Identify which cell holds the provided text, then report its (x, y) central coordinate. 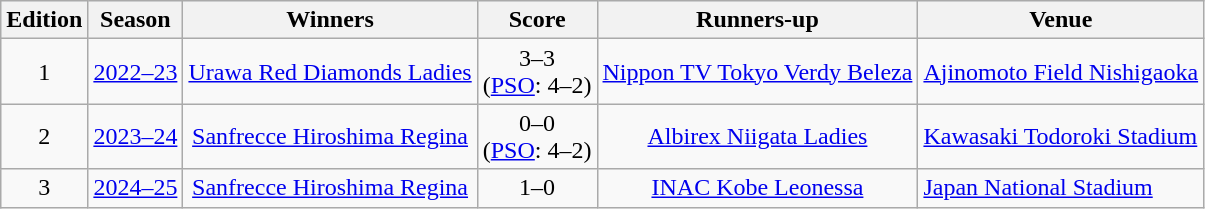
3 (44, 188)
Edition (44, 20)
Albirex Niigata Ladies (758, 136)
1 (44, 72)
Ajinomoto Field Nishigaoka (1061, 72)
Winners (330, 20)
2023–24 (136, 136)
0–0(PSO: 4–2) (537, 136)
1–0 (537, 188)
Score (537, 20)
Season (136, 20)
Urawa Red Diamonds Ladies (330, 72)
Venue (1061, 20)
2024–25 (136, 188)
INAC Kobe Leonessa (758, 188)
3–3(PSO: 4–2) (537, 72)
2022–23 (136, 72)
Japan National Stadium (1061, 188)
2 (44, 136)
Nippon TV Tokyo Verdy Beleza (758, 72)
Kawasaki Todoroki Stadium (1061, 136)
Runners-up (758, 20)
